Scan for the cell matching the given text and deliver its (x, y) coordinate at center. 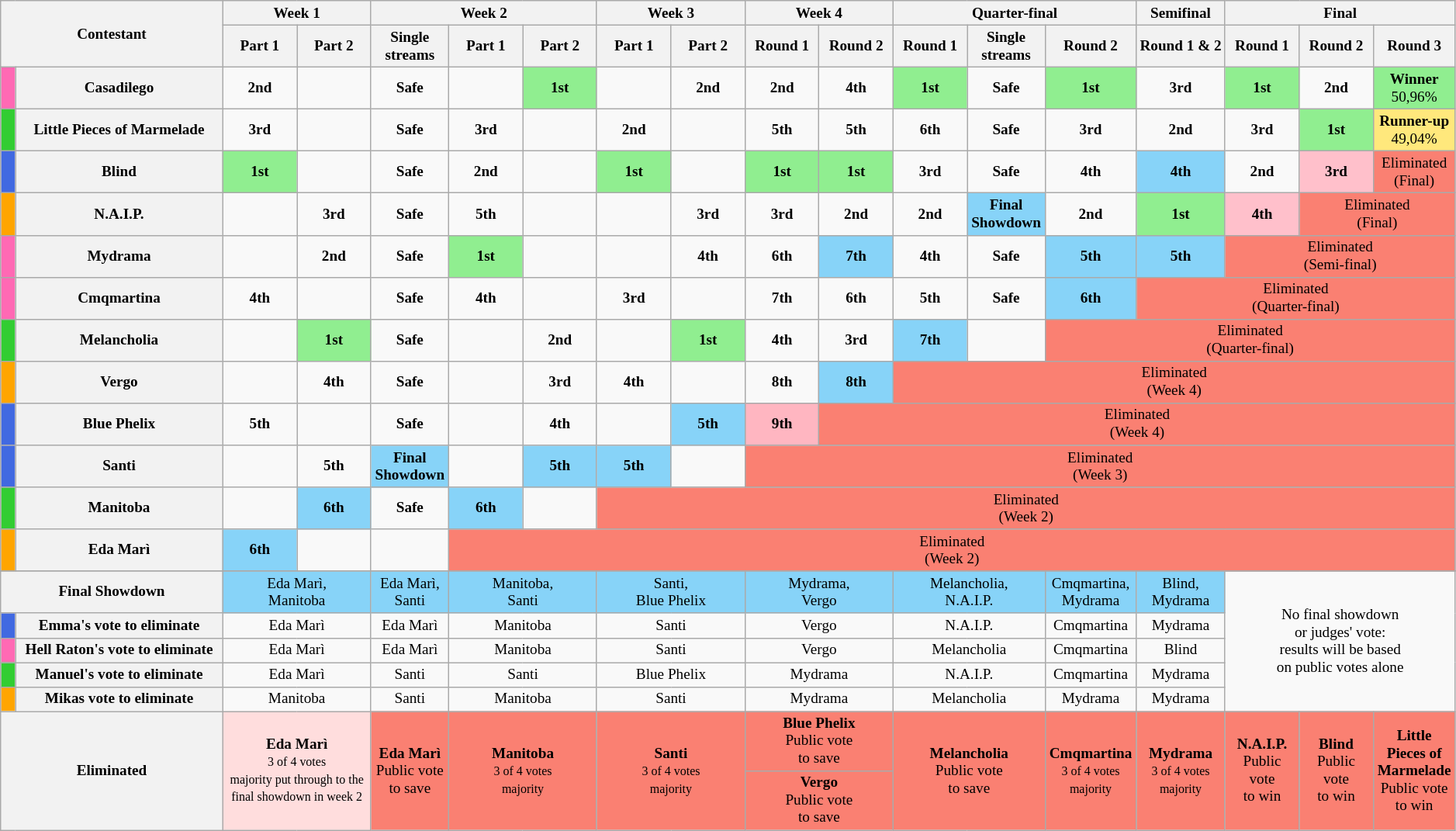
Cmqmartina,Mydrama (1091, 592)
Week 4 (819, 13)
Eliminated (112, 771)
Runner-up49,04% (1414, 130)
Manitoba3 of 4 votesmajority (523, 771)
Eda Marì,Manitoba (296, 592)
Santi3 of 4 votesmajority (670, 771)
Winner50,96% (1414, 88)
Eda MarìPublic voteto save (410, 771)
Hell Raton's vote to eliminate (119, 650)
Semifinal (1181, 13)
Week 3 (670, 13)
Cmqmartina3 of 4 votesmajority (1091, 771)
Week 1 (296, 13)
Santi,Blue Phelix (670, 592)
Emma's vote to eliminate (119, 625)
9th (782, 424)
N.A.I.P.Public voteto win (1261, 771)
Eliminated(Semi-final) (1340, 256)
Mydrama3 of 4 votesmajority (1181, 771)
No final showdownor judges' vote:results will be basedon public votes alone (1340, 641)
Manitoba,Santi (523, 592)
Manuel's vote to eliminate (119, 674)
Blue PhelixPublic voteto save (819, 742)
BlindPublic voteto win (1336, 771)
MelancholiaPublic voteto save (969, 771)
Blind,Mydrama (1181, 592)
Contestant (112, 34)
Round 3 (1414, 46)
Melancholia,N.A.I.P. (969, 592)
Eda Marì,Santi (410, 592)
Eda Marì3 of 4 votesmajority put through to the final showdown in week 2 (296, 771)
Week 2 (484, 13)
Final (1340, 13)
Eliminated(Week 3) (1100, 466)
Little Pieces of MarmeladePublic voteto win (1414, 771)
Round 1 & 2 (1181, 46)
Quarter-final (1015, 13)
VergoPublic voteto save (819, 801)
Little Pieces of Marmelade (119, 130)
Casadilego (119, 88)
Mikas vote to eliminate (119, 699)
Mydrama,Vergo (819, 592)
